Return the (x, y) coordinate for the center point of the cell that contains the specified text.  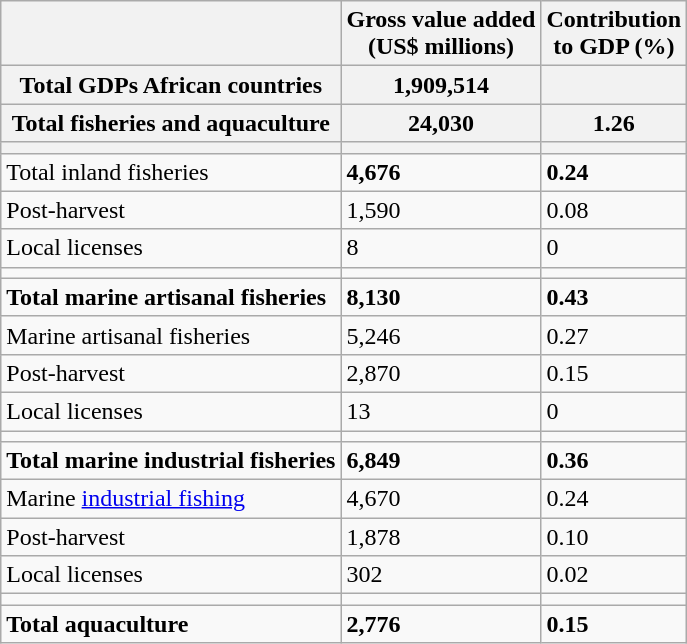
24,030 (441, 123)
Total marine artisanal fisheries (171, 297)
1,878 (441, 537)
4,676 (441, 172)
0.02 (614, 575)
2,776 (441, 624)
Total aquaculture (171, 624)
0.10 (614, 537)
13 (441, 411)
0.36 (614, 461)
1,590 (441, 210)
1,909,514 (441, 85)
Marine artisanal fisheries (171, 335)
0.08 (614, 210)
Total GDPs African countries (171, 85)
0.43 (614, 297)
302 (441, 575)
8,130 (441, 297)
Total inland fisheries (171, 172)
Contributionto GDP (%) (614, 34)
Total fisheries and aquaculture (171, 123)
5,246 (441, 335)
6,849 (441, 461)
0.27 (614, 335)
Gross value added(US$ millions) (441, 34)
Total marine industrial fisheries (171, 461)
2,870 (441, 373)
1.26 (614, 123)
4,670 (441, 499)
8 (441, 248)
Marine industrial fishing (171, 499)
